Identify which cell holds the provided text, then report its [X, Y] central coordinate. 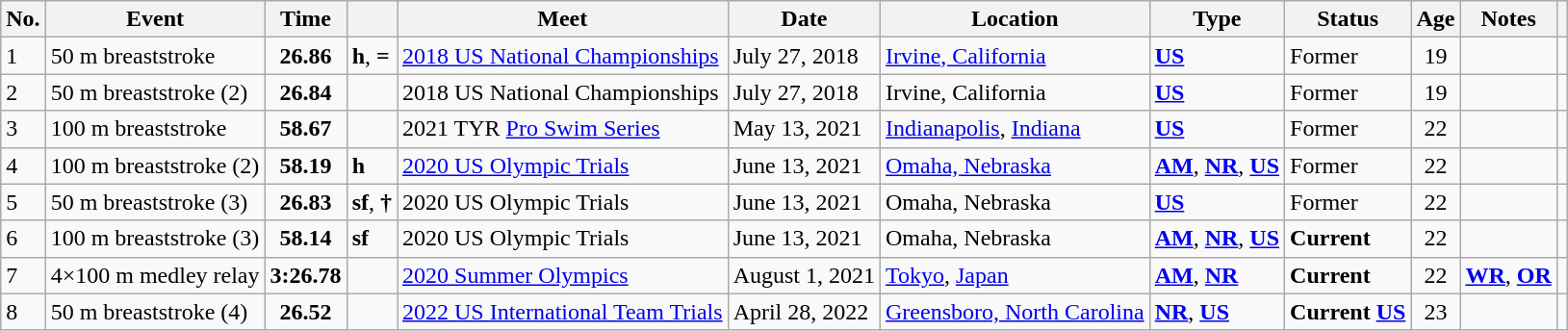
Event [155, 19]
Type [1217, 19]
58.19 [306, 165]
26.83 [306, 202]
Meet [562, 19]
No. [23, 19]
August 1, 2021 [804, 275]
h [372, 165]
26.84 [306, 92]
2020 Summer Olympics [562, 275]
NR, US [1217, 312]
AM, NR [1217, 275]
Status [1348, 19]
50 m breaststroke (4) [155, 312]
Tokyo, Japan [1015, 275]
100 m breaststroke (3) [155, 239]
Date [804, 19]
May 13, 2021 [804, 129]
4 [23, 165]
Greensboro, North Carolina [1015, 312]
5 [23, 202]
8 [23, 312]
Age [1436, 19]
Indianapolis, Indiana [1015, 129]
50 m breaststroke (3) [155, 202]
sf [372, 239]
Notes [1508, 19]
100 m breaststroke [155, 129]
23 [1436, 312]
WR, OR [1508, 275]
2022 US International Team Trials [562, 312]
2021 TYR Pro Swim Series [562, 129]
3 [23, 129]
April 28, 2022 [804, 312]
50 m breaststroke (2) [155, 92]
7 [23, 275]
26.52 [306, 312]
58.14 [306, 239]
1 [23, 56]
3:26.78 [306, 275]
2 [23, 92]
Time [306, 19]
26.86 [306, 56]
Location [1015, 19]
6 [23, 239]
100 m breaststroke (2) [155, 165]
50 m breaststroke [155, 56]
h, = [372, 56]
sf, † [372, 202]
58.67 [306, 129]
Current US [1348, 312]
4×100 m medley relay [155, 275]
